Locate the cell with the specified text and output its [x, y] center coordinate. 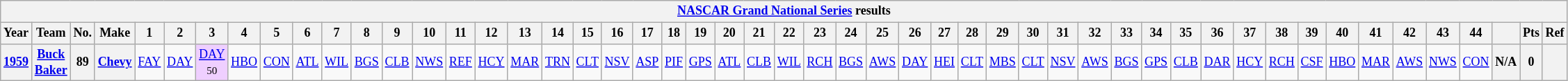
Buck Baker [51, 62]
10 [430, 33]
6 [307, 33]
FAY [149, 62]
14 [558, 33]
DAY50 [212, 62]
32 [1094, 33]
37 [1250, 33]
19 [700, 33]
24 [851, 33]
NASCAR Grand National Series results [784, 11]
11 [460, 33]
3 [212, 33]
Chevy [115, 62]
12 [491, 33]
34 [1156, 33]
Make [115, 33]
0 [1531, 62]
20 [729, 33]
Year [17, 33]
25 [882, 33]
PIF [674, 62]
1959 [17, 62]
ASP [647, 62]
15 [587, 33]
TRN [558, 62]
16 [617, 33]
DAR [1217, 62]
8 [366, 33]
18 [674, 33]
40 [1342, 33]
26 [915, 33]
21 [759, 33]
27 [944, 33]
23 [820, 33]
31 [1062, 33]
29 [1003, 33]
13 [525, 33]
89 [82, 62]
Pts [1531, 33]
Team [51, 33]
4 [245, 33]
43 [1444, 33]
9 [397, 33]
36 [1217, 33]
HEI [944, 62]
28 [972, 33]
1 [149, 33]
Ref [1555, 33]
22 [789, 33]
17 [647, 33]
41 [1376, 33]
39 [1311, 33]
33 [1126, 33]
42 [1409, 33]
REF [460, 62]
7 [337, 33]
35 [1186, 33]
2 [180, 33]
N/A [1506, 62]
CSF [1311, 62]
30 [1033, 33]
44 [1476, 33]
MBS [1003, 62]
38 [1282, 33]
No. [82, 33]
5 [277, 33]
